Identify which cell holds the provided text, then report its (x, y) central coordinate. 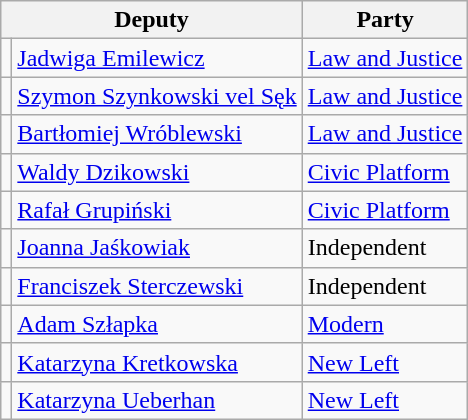
Adam Szłapka (157, 324)
Katarzyna Kretkowska (157, 362)
Joanna Jaśkowiak (157, 248)
Franciszek Sterczewski (157, 286)
Waldy Dzikowski (157, 172)
Bartłomiej Wróblewski (157, 134)
Szymon Szynkowski vel Sęk (157, 96)
Jadwiga Emilewicz (157, 58)
Deputy (152, 20)
Rafał Grupiński (157, 210)
Party (385, 20)
Katarzyna Ueberhan (157, 400)
Modern (385, 324)
